Provide the (x, y) coordinate of the cell's center where the given text is located.  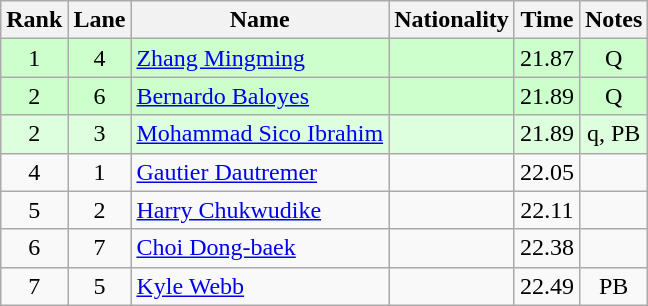
Nationality (452, 20)
3 (100, 134)
Gautier Dautremer (260, 172)
Zhang Mingming (260, 58)
22.49 (546, 286)
PB (613, 286)
21.87 (546, 58)
22.38 (546, 248)
Mohammad Sico Ibrahim (260, 134)
22.11 (546, 210)
Rank (34, 20)
Lane (100, 20)
Bernardo Baloyes (260, 96)
Kyle Webb (260, 286)
q, PB (613, 134)
Time (546, 20)
22.05 (546, 172)
Choi Dong-baek (260, 248)
Notes (613, 20)
Harry Chukwudike (260, 210)
Name (260, 20)
